Locate the cell with the specified text and output its (X, Y) center coordinate. 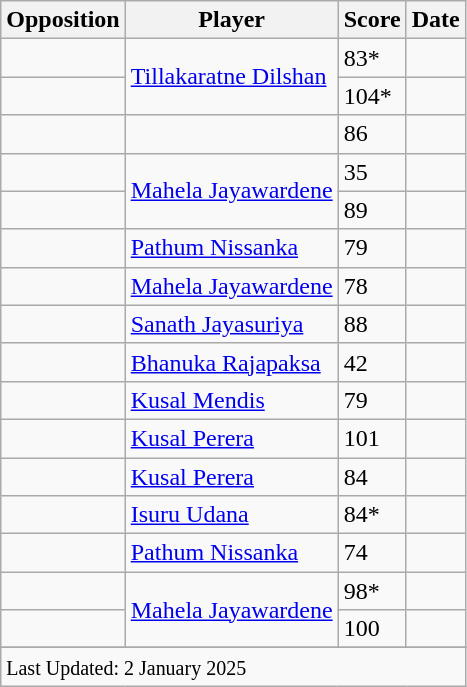
100 (372, 629)
Kusal Mendis (232, 400)
98* (372, 591)
Isuru Udana (232, 515)
78 (372, 286)
Date (436, 20)
42 (372, 362)
88 (372, 324)
Tillakaratne Dilshan (232, 77)
89 (372, 210)
Last Updated: 2 January 2025 (233, 667)
35 (372, 172)
Score (372, 20)
Bhanuka Rajapaksa (232, 362)
Sanath Jayasuriya (232, 324)
101 (372, 438)
84* (372, 515)
83* (372, 58)
Opposition (63, 20)
74 (372, 553)
86 (372, 134)
84 (372, 477)
104* (372, 96)
Player (232, 20)
